Identify which cell holds the provided text, then report its [x, y] central coordinate. 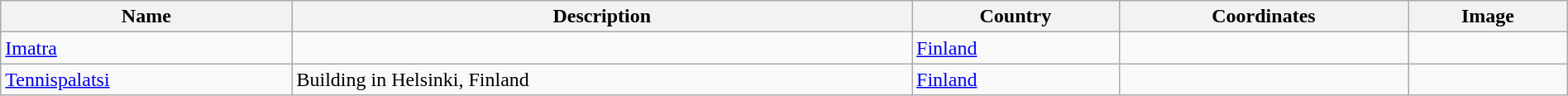
Tennispalatsi [146, 79]
Imatra [146, 48]
Country [1016, 17]
Building in Helsinki, Finland [602, 79]
Name [146, 17]
Image [1488, 17]
Coordinates [1264, 17]
Description [602, 17]
